Return (X, Y) of the center of cell containing provided text 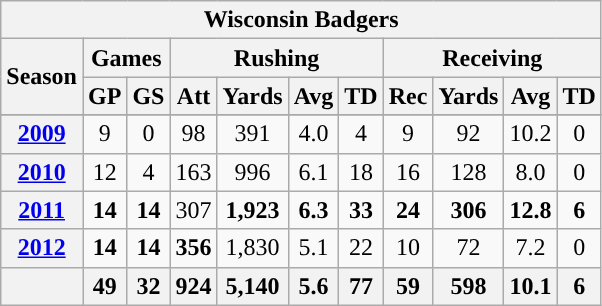
306 (468, 210)
6.1 (314, 172)
5,140 (252, 286)
Wisconsin Badgers (302, 20)
2009 (42, 134)
Att (194, 96)
2012 (42, 248)
391 (252, 134)
Receiving (492, 58)
2010 (42, 172)
10 (408, 248)
32 (148, 286)
33 (361, 210)
24 (408, 210)
Season (42, 77)
92 (468, 134)
356 (194, 248)
72 (468, 248)
12 (104, 172)
128 (468, 172)
924 (194, 286)
2011 (42, 210)
GP (104, 96)
16 (408, 172)
1,923 (252, 210)
18 (361, 172)
77 (361, 286)
22 (361, 248)
12.8 (530, 210)
1,830 (252, 248)
7.2 (530, 248)
10.1 (530, 286)
98 (194, 134)
307 (194, 210)
Rec (408, 96)
4.0 (314, 134)
Games (126, 58)
10.2 (530, 134)
Rushing (276, 58)
598 (468, 286)
8.0 (530, 172)
5.1 (314, 248)
5.6 (314, 286)
GS (148, 96)
49 (104, 286)
59 (408, 286)
6.3 (314, 210)
163 (194, 172)
996 (252, 172)
